Find where the given text appears and provide that cell's center as [X, Y] coordinate. 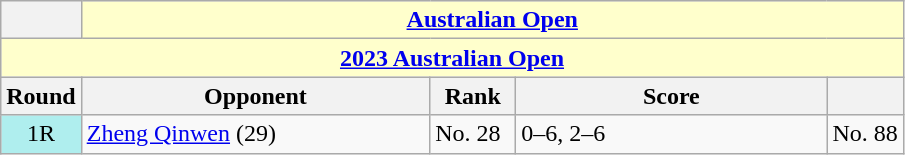
No. 28 [473, 134]
No. 88 [865, 134]
Zheng Qinwen (29) [256, 134]
Round [41, 96]
0–6, 2–6 [672, 134]
Score [672, 96]
Australian Open [492, 20]
1R [41, 134]
Opponent [256, 96]
2023 Australian Open [452, 58]
Rank [473, 96]
